Identify which cell holds the provided text, then report its [x, y] central coordinate. 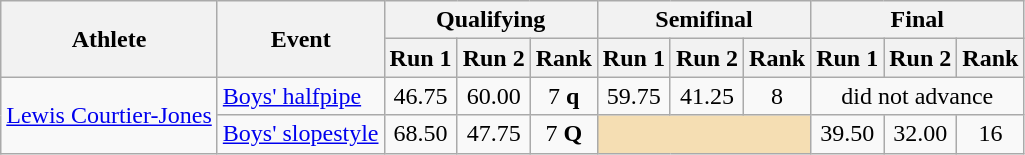
did not advance [918, 96]
46.75 [420, 96]
Qualifying [490, 20]
8 [778, 96]
7 Q [564, 134]
39.50 [848, 134]
Final [918, 20]
Semifinal [704, 20]
47.75 [494, 134]
41.25 [706, 96]
Lewis Courtier-Jones [110, 115]
59.75 [634, 96]
68.50 [420, 134]
Athlete [110, 39]
60.00 [494, 96]
Event [300, 39]
7 q [564, 96]
Boys' halfpipe [300, 96]
32.00 [920, 134]
16 [990, 134]
Boys' slopestyle [300, 134]
